Scan for the cell matching the given text and deliver its [x, y] coordinate at center. 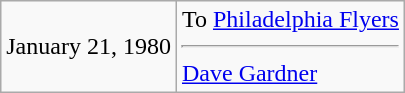
To Philadelphia FlyersDave Gardner [290, 47]
January 21, 1980 [89, 47]
